Find where the given text appears and provide that cell's center as [x, y] coordinate. 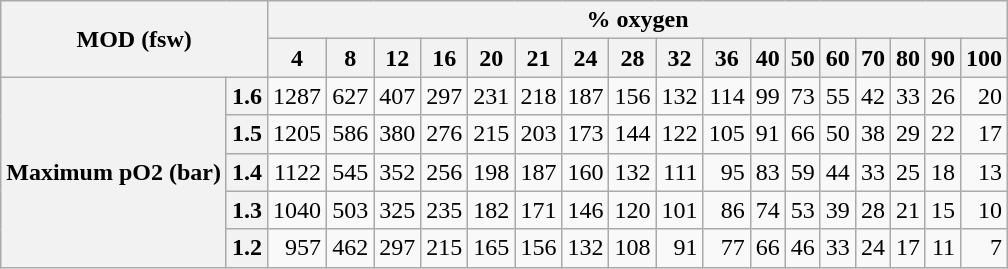
12 [398, 58]
15 [942, 210]
108 [632, 248]
1.6 [246, 96]
160 [586, 172]
146 [586, 210]
165 [492, 248]
16 [444, 58]
73 [802, 96]
122 [680, 134]
70 [872, 58]
173 [586, 134]
1287 [298, 96]
90 [942, 58]
1.3 [246, 210]
60 [838, 58]
462 [350, 248]
1205 [298, 134]
4 [298, 58]
22 [942, 134]
32 [680, 58]
Maximum pO2 (bar) [114, 172]
120 [632, 210]
1040 [298, 210]
46 [802, 248]
29 [908, 134]
352 [398, 172]
39 [838, 210]
407 [398, 96]
18 [942, 172]
25 [908, 172]
144 [632, 134]
1.4 [246, 172]
256 [444, 172]
13 [984, 172]
26 [942, 96]
% oxygen [638, 20]
99 [768, 96]
95 [726, 172]
74 [768, 210]
114 [726, 96]
380 [398, 134]
10 [984, 210]
55 [838, 96]
235 [444, 210]
1.5 [246, 134]
83 [768, 172]
44 [838, 172]
1.2 [246, 248]
101 [680, 210]
627 [350, 96]
8 [350, 58]
80 [908, 58]
MOD (fsw) [134, 39]
59 [802, 172]
1122 [298, 172]
218 [538, 96]
77 [726, 248]
7 [984, 248]
36 [726, 58]
545 [350, 172]
198 [492, 172]
42 [872, 96]
40 [768, 58]
957 [298, 248]
38 [872, 134]
231 [492, 96]
171 [538, 210]
203 [538, 134]
86 [726, 210]
503 [350, 210]
100 [984, 58]
53 [802, 210]
586 [350, 134]
276 [444, 134]
182 [492, 210]
11 [942, 248]
325 [398, 210]
105 [726, 134]
111 [680, 172]
